Locate the cell with the specified text and output its (X, Y) center coordinate. 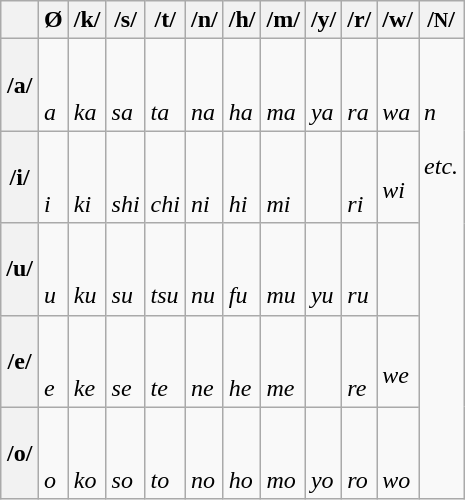
/s/ (126, 20)
ka (87, 85)
nu (204, 269)
i (54, 177)
/o/ (20, 453)
ho (242, 453)
me (283, 361)
ki (87, 177)
tsu (165, 269)
/y/ (323, 20)
/n/ (204, 20)
se (126, 361)
ya (323, 85)
ra (360, 85)
fu (242, 269)
ru (360, 269)
/u/ (20, 269)
wi (398, 177)
/w/ (398, 20)
re (360, 361)
yo (323, 453)
ro (360, 453)
mi (283, 177)
na (204, 85)
ni (204, 177)
ke (87, 361)
/a/ (20, 85)
ri (360, 177)
chi (165, 177)
yu (323, 269)
mo (283, 453)
shi (126, 177)
/e/ (20, 361)
/i/ (20, 177)
so (126, 453)
netc. (442, 269)
ko (87, 453)
Ø (54, 20)
/N/ (442, 20)
sa (126, 85)
ne (204, 361)
a (54, 85)
e (54, 361)
hi (242, 177)
mu (283, 269)
u (54, 269)
/m/ (283, 20)
wo (398, 453)
ta (165, 85)
/k/ (87, 20)
ku (87, 269)
/h/ (242, 20)
/r/ (360, 20)
he (242, 361)
wa (398, 85)
we (398, 361)
ma (283, 85)
su (126, 269)
to (165, 453)
no (204, 453)
te (165, 361)
ha (242, 85)
o (54, 453)
/t/ (165, 20)
